From the cell containing the given text, extract its center point as (X, Y) coordinate. 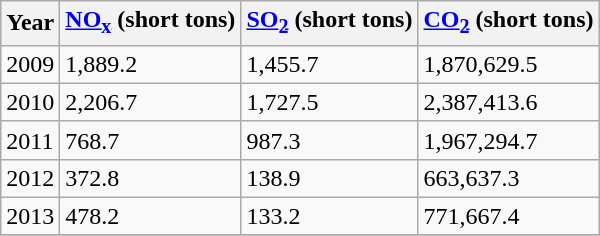
2013 (30, 216)
2012 (30, 178)
2,206.7 (150, 102)
1,967,294.7 (508, 140)
987.3 (330, 140)
CO2 (short tons) (508, 23)
2,387,413.6 (508, 102)
NOx (short tons) (150, 23)
2009 (30, 64)
478.2 (150, 216)
Year (30, 23)
138.9 (330, 178)
1,889.2 (150, 64)
771,667.4 (508, 216)
2011 (30, 140)
2010 (30, 102)
1,727.5 (330, 102)
1,455.7 (330, 64)
SO2 (short tons) (330, 23)
372.8 (150, 178)
133.2 (330, 216)
663,637.3 (508, 178)
1,870,629.5 (508, 64)
768.7 (150, 140)
